Return the (x, y) coordinate for the center point of the cell that contains the specified text.  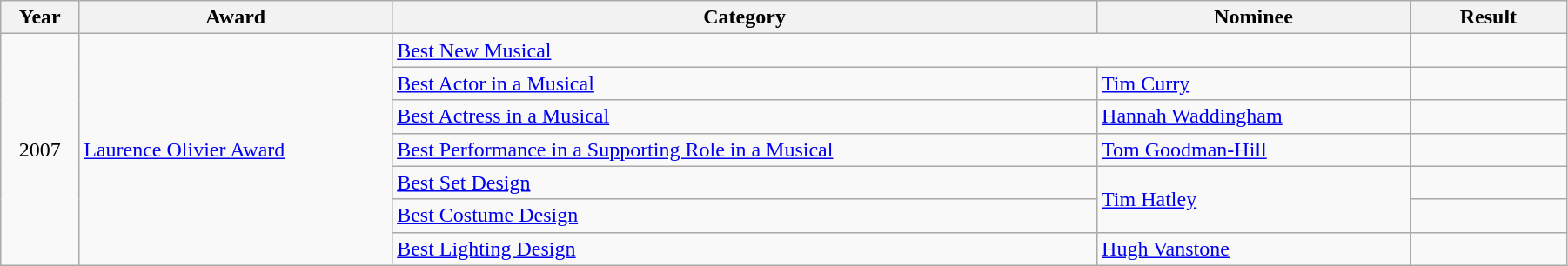
Tom Goodman-Hill (1254, 150)
Nominee (1254, 17)
Best Actress in a Musical (745, 116)
Tim Curry (1254, 83)
Category (745, 17)
Hannah Waddingham (1254, 116)
Best Lighting Design (745, 249)
Best Actor in a Musical (745, 83)
Result (1488, 17)
Award (236, 17)
Hugh Vanstone (1254, 249)
Best Costume Design (745, 216)
Best Set Design (745, 183)
Tim Hatley (1254, 199)
Best Performance in a Supporting Role in a Musical (745, 150)
2007 (40, 150)
Best New Musical (901, 50)
Year (40, 17)
Laurence Olivier Award (236, 150)
